Return (x, y) of the center of cell containing provided text 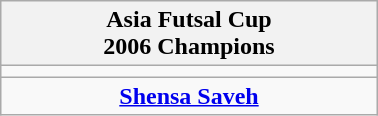
Asia Futsal Cup 2006 Champions (189, 34)
Shensa Saveh (189, 96)
